Output the [x, y] coordinate of the center of the cell containing the given text.  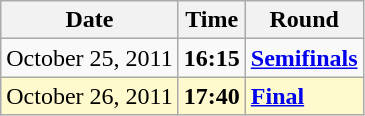
Final [304, 96]
Round [304, 20]
Date [90, 20]
16:15 [212, 58]
October 25, 2011 [90, 58]
17:40 [212, 96]
October 26, 2011 [90, 96]
Semifinals [304, 58]
Time [212, 20]
